Locate the cell with the specified text and output its (x, y) center coordinate. 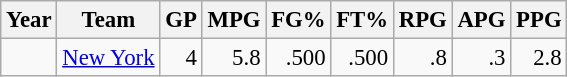
MPG (234, 20)
2.8 (539, 58)
APG (482, 20)
Team (108, 20)
FG% (298, 20)
FT% (362, 20)
.8 (422, 58)
New York (108, 58)
RPG (422, 20)
4 (181, 58)
Year (29, 20)
5.8 (234, 58)
GP (181, 20)
.3 (482, 58)
PPG (539, 20)
